From the cell containing the given text, extract its center point as [x, y] coordinate. 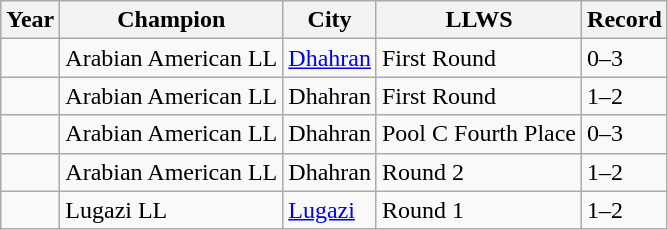
Lugazi LL [172, 210]
Champion [172, 20]
Round 1 [478, 210]
LLWS [478, 20]
Pool C Fourth Place [478, 134]
Lugazi [330, 210]
Record [625, 20]
Year [30, 20]
Round 2 [478, 172]
City [330, 20]
